Provide the [x, y] coordinate of the cell's center where the given text is located.  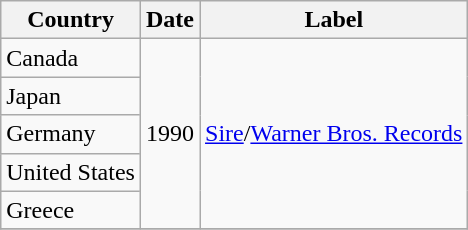
Japan [71, 96]
1990 [170, 134]
United States [71, 172]
Greece [71, 210]
Canada [71, 58]
Sire/Warner Bros. Records [334, 134]
Country [71, 20]
Germany [71, 134]
Label [334, 20]
Date [170, 20]
